Extract the (X, Y) coordinate from the center of the cell holding the provided text.  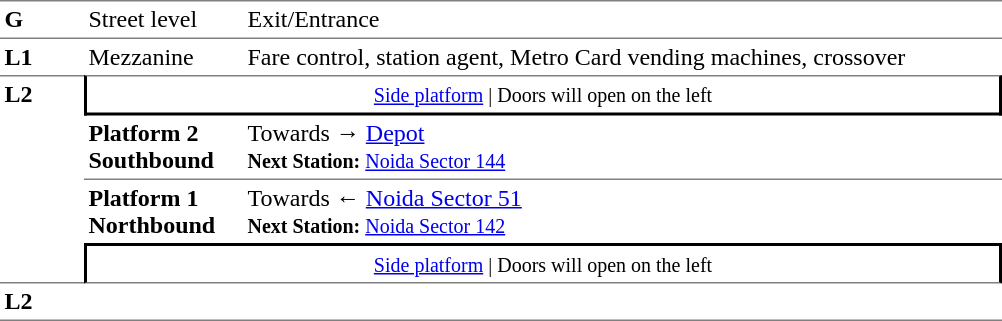
Street level (164, 20)
L1 (42, 57)
Exit/Entrance (622, 20)
Towards ← Noida Sector 51Next Station: Noida Sector 142 (622, 212)
Towards → DepotNext Station: Noida Sector 144 (622, 148)
L2 (42, 179)
G (42, 20)
Platform 2Southbound (164, 148)
Mezzanine (164, 57)
Fare control, station agent, Metro Card vending machines, crossover (622, 57)
Platform 1Northbound (164, 212)
